For the text-containing cell, return its midpoint in [X, Y] coordinate format. 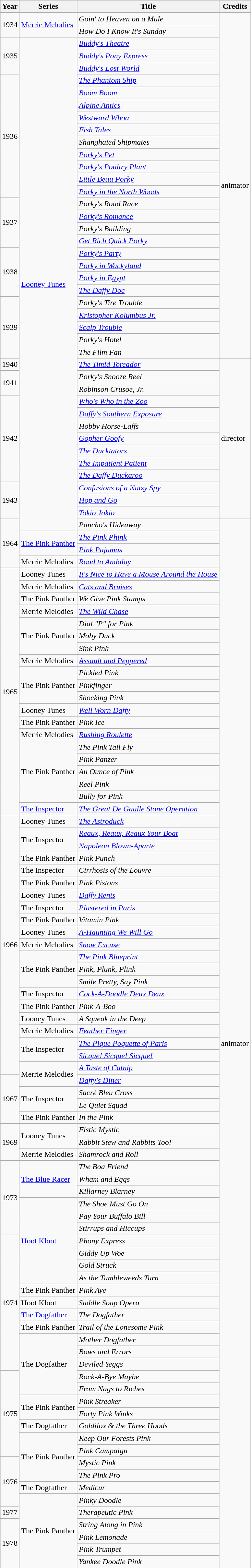
Scalp Trouble [149, 327]
Hobby Horse-Laffs [149, 426]
An Ounce of Pink [149, 772]
Mystic Pink [149, 1463]
Daffy's Diner [149, 1080]
The Wild Chase [149, 611]
Dial "P" for Pink [149, 624]
Vitamin Pink [149, 920]
Pink Ice [149, 722]
1937 [10, 222]
Giddy Up Woe [149, 1253]
Pay Your Buffalo Bill [149, 1216]
The Pink Tail Fly [149, 747]
Saddle Soap Opera [149, 1302]
Rock-A-Bye Maybe [149, 1377]
Cirrhosis of the Louvre [149, 870]
Gopher Goofy [149, 438]
Pink Pajamas [149, 550]
1966 [10, 944]
Porky's Tire Trouble [149, 303]
Well Worn Daffy [149, 710]
Smile Pretty, Say Pink [149, 982]
The Shoe Must Go On [149, 1204]
1942 [10, 438]
Wham and Eggs [149, 1179]
Porky's Pet [149, 155]
Stirrups and Hiccups [149, 1228]
In the Pink [149, 1117]
Get Rich Quick Porky [149, 241]
1941 [10, 383]
Pink Panzer [149, 760]
The Daffy Duckaroo [149, 475]
Porky's Building [149, 229]
Pink Lemonade [149, 1537]
We Give Pink Stamps [149, 599]
1935 [10, 56]
Sink Pink [149, 648]
1938 [10, 272]
Keep Our Forests Pink [149, 1438]
Therapeutic Pink [149, 1512]
Goldilox & the Three Hoods [149, 1426]
1934 [10, 25]
1977 [10, 1512]
From Nags to Riches [149, 1389]
Buddy's Theatre [149, 43]
Cock-A-Doodle Deux Deux [149, 994]
The Timid Toreador [149, 365]
Goin' to Heaven on a Mule [149, 19]
Cats and Bruises [149, 587]
Reel Pink [149, 784]
Porky's Party [149, 253]
Pinkfinger [149, 685]
director [235, 438]
1975 [10, 1414]
Fistic Mystic [149, 1130]
Snow Excuse [149, 945]
Pink, Plunk, Plink [149, 969]
Porky's Poultry Plant [149, 167]
It's Nice to Have a Mouse Around the House [149, 574]
A Taste of Catnip [149, 1068]
Shocking Pink [149, 698]
Mother Dogfather [149, 1340]
Tokio Jokio [149, 512]
Rabbit Stew and Rabbits Too! [149, 1142]
Porky in Wackyland [149, 266]
Feather Finger [149, 1031]
1978 [10, 1543]
Fish Tales [149, 130]
Forty Pink Winks [149, 1414]
Sacré Bleu Cross [149, 1093]
A Squeak in the Deep [149, 1019]
Pink Aye [149, 1290]
Yankee Doodle Pink [149, 1562]
The Ducktators [149, 451]
1943 [10, 500]
Pink Streaker [149, 1401]
Westward Whoa [149, 117]
1967 [10, 1099]
1940 [10, 365]
1969 [10, 1142]
1964 [10, 543]
The Pink Blueprint [149, 957]
Pink Punch [149, 858]
The Astroduck [149, 821]
The Impatient Patient [149, 463]
Reaux, Reaux, Reaux Your Boat [149, 833]
Daffy's Southern Exposure [149, 414]
The Daffy Doc [149, 290]
Napoleon Blown-Aparte [149, 846]
Porky's Romance [149, 216]
Killarney Blarney [149, 1191]
The Great De Gaulle Stone Operation [149, 809]
Porky's Hotel [149, 340]
Bows and Errors [149, 1352]
Pinky Doodle [149, 1500]
Shanghaied Shipmates [149, 142]
A-Haunting We Will Go [149, 932]
Phony Express [149, 1241]
Pink Campaign [149, 1451]
The Pique Poquette of Paris [149, 1043]
Confusions of a Nutzy Spy [149, 488]
Pancho's Hideaway [149, 525]
Deviled Yeggs [149, 1364]
1974 [10, 1302]
Rushing Roulette [149, 735]
Pink Trumpet [149, 1550]
Daffy Rents [149, 895]
Title [149, 6]
How Do I Know It's Sunday [149, 31]
1965 [10, 691]
Buddy's Pony Express [149, 56]
Series [48, 6]
Assault and Peppered [149, 661]
1976 [10, 1481]
Credits [235, 6]
Porky in Egypt [149, 278]
Porky in the North Woods [149, 192]
Le Quiet Squad [149, 1105]
1936 [10, 136]
Shamrock and Roll [149, 1155]
Porky's Road Race [149, 204]
The Film Fan [149, 352]
As the Tumbleweeds Turn [149, 1278]
The Pink Pro [149, 1475]
String Along in Pink [149, 1525]
Plastered in Paris [149, 907]
The Pink Phink [149, 537]
Pink Pistons [149, 883]
Little Beau Porky [149, 179]
Gold Struck [149, 1265]
Hop and Go [149, 500]
Bully for Pink [149, 796]
Pink-A-Boo [149, 1006]
Medicur [149, 1488]
Robinson Crusoe, Jr. [149, 389]
Sicque! Sicque! Sicque! [149, 1056]
Pickled Pink [149, 673]
The Blue Racer [48, 1179]
Kristopher Kolumbus Jr. [149, 315]
The Phantom Ship [149, 80]
Road to Andalay [149, 562]
Who's Who in the Zoo [149, 401]
Porky's Snooze Reel [149, 377]
Alpine Antics [149, 105]
1939 [10, 327]
1973 [10, 1198]
The Boa Friend [149, 1167]
Moby Duck [149, 636]
Year [10, 6]
Boom Boom [149, 93]
Buddy's Lost World [149, 68]
Trail of the Lonesome Pink [149, 1327]
